Locate the cell with the specified text and output its (X, Y) center coordinate. 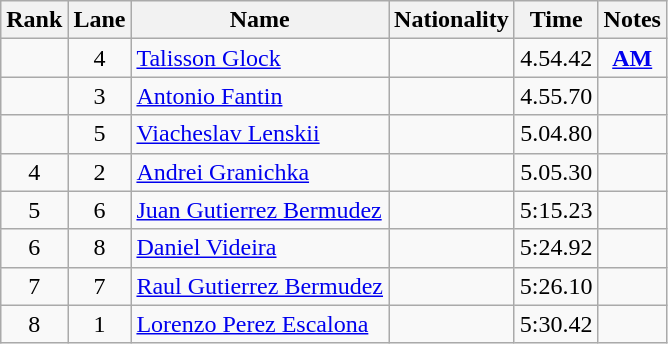
5:15.23 (556, 210)
Nationality (452, 20)
1 (100, 324)
Raul Gutierrez Bermudez (260, 286)
5:30.42 (556, 324)
Andrei Granichka (260, 172)
Rank (34, 20)
Lane (100, 20)
3 (100, 96)
Talisson Glock (260, 58)
5.05.30 (556, 172)
Lorenzo Perez Escalona (260, 324)
Notes (632, 20)
Viacheslav Lenskii (260, 134)
2 (100, 172)
AM (632, 58)
Name (260, 20)
Antonio Fantin (260, 96)
4.55.70 (556, 96)
5.04.80 (556, 134)
5:26.10 (556, 286)
Daniel Videira (260, 248)
Juan Gutierrez Bermudez (260, 210)
Time (556, 20)
5:24.92 (556, 248)
4.54.42 (556, 58)
